Capture the cell that displays the provided text and extract its [x, y] central coordinate. 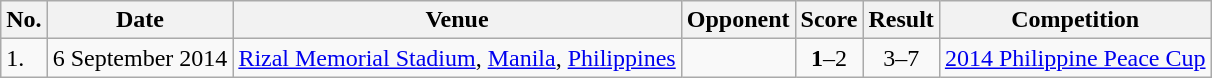
No. [24, 20]
Opponent [738, 20]
Rizal Memorial Stadium, Manila, Philippines [457, 58]
3–7 [901, 58]
Result [901, 20]
1–2 [829, 58]
1. [24, 58]
6 September 2014 [140, 58]
2014 Philippine Peace Cup [1075, 58]
Date [140, 20]
Score [829, 20]
Venue [457, 20]
Competition [1075, 20]
